Provide the [x, y] coordinate of the cell's center where the given text is located.  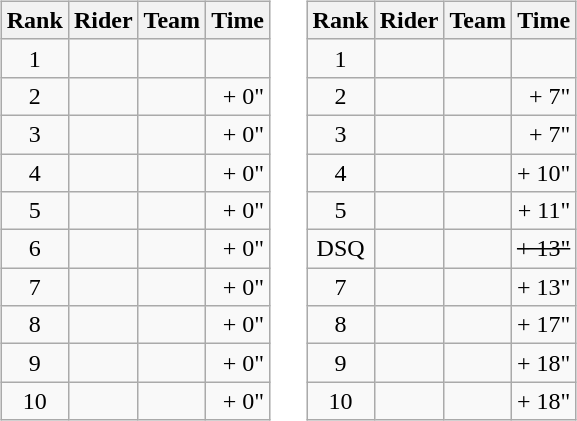
+ 17" [543, 325]
+ 10" [543, 173]
6 [34, 249]
DSQ [340, 249]
+ 11" [543, 211]
